Return the (X, Y) coordinate for the center point of the cell that contains the specified text.  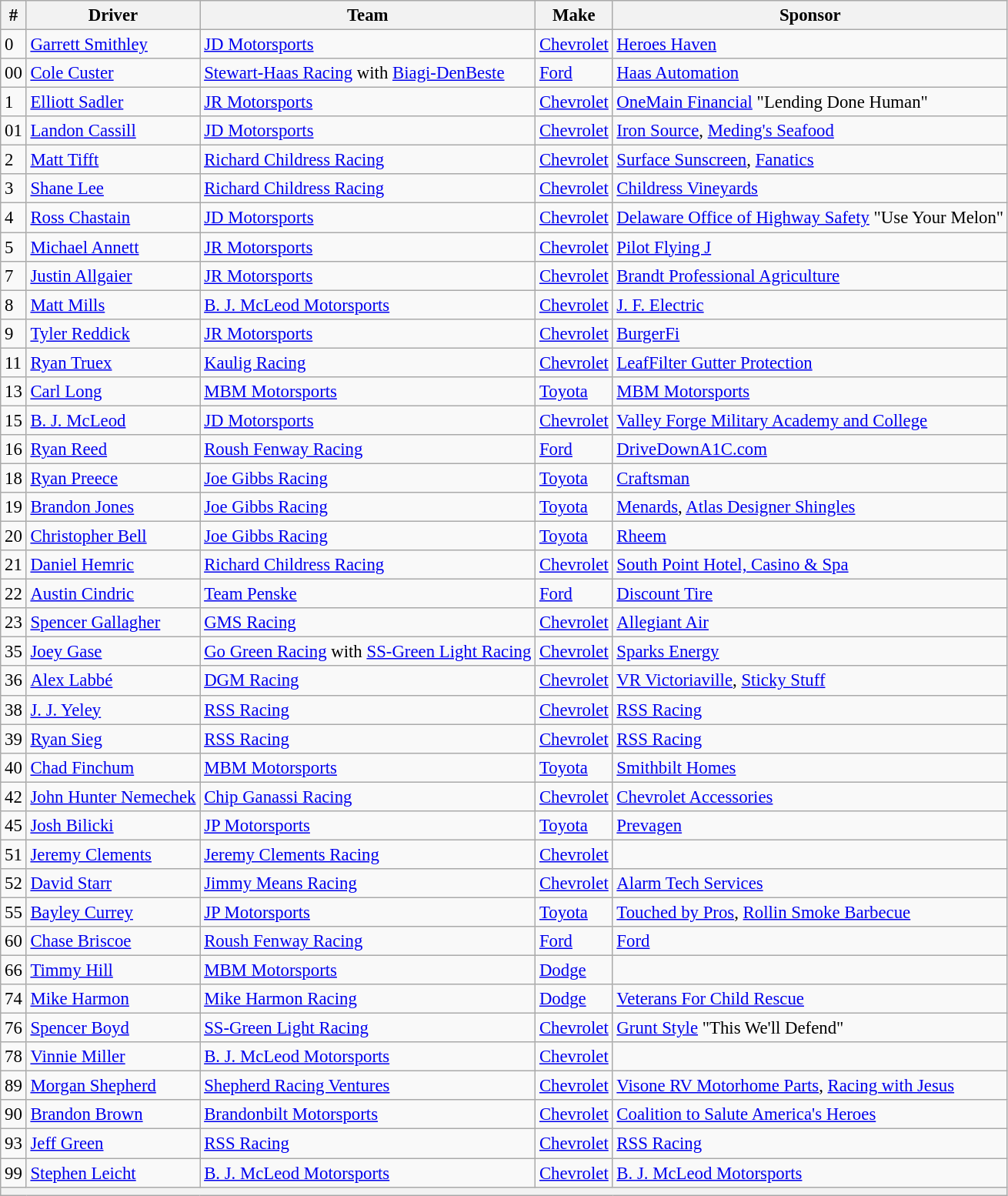
Driver (113, 15)
52 (14, 884)
Ryan Preece (113, 478)
Brandon Jones (113, 507)
Visone RV Motorhome Parts, Racing with Jesus (809, 1086)
Bayley Currey (113, 912)
Daniel Hemric (113, 565)
Smithbilt Homes (809, 767)
60 (14, 941)
19 (14, 507)
18 (14, 478)
Team (368, 15)
Menards, Atlas Designer Shingles (809, 507)
B. J. McLeod (113, 420)
Craftsman (809, 478)
Prevagen (809, 826)
78 (14, 1057)
Christopher Bell (113, 536)
Make (574, 15)
1 (14, 102)
Stewart-Haas Racing with Biagi-DenBeste (368, 73)
Justin Allgaier (113, 276)
Haas Automation (809, 73)
OneMain Financial "Lending Done Human" (809, 102)
Jeremy Clements (113, 854)
Mike Harmon Racing (368, 999)
Chip Ganassi Racing (368, 797)
Rheem (809, 536)
11 (14, 362)
Grunt Style "This We'll Defend" (809, 1028)
Heroes Haven (809, 45)
J. F. Electric (809, 305)
66 (14, 970)
Matt Tifft (113, 160)
Childress Vineyards (809, 189)
Go Green Racing with SS-Green Light Racing (368, 652)
38 (14, 710)
Team Penske (368, 594)
Ryan Reed (113, 449)
Delaware Office of Highway Safety "Use Your Melon" (809, 218)
3 (14, 189)
Ryan Truex (113, 362)
51 (14, 854)
Sparks Energy (809, 652)
Vinnie Miller (113, 1057)
Jimmy Means Racing (368, 884)
Josh Bilicki (113, 826)
Chad Finchum (113, 767)
36 (14, 681)
35 (14, 652)
42 (14, 797)
Sponsor (809, 15)
90 (14, 1115)
John Hunter Nemechek (113, 797)
Brandt Professional Agriculture (809, 276)
Mike Harmon (113, 999)
Chase Briscoe (113, 941)
Michael Annett (113, 247)
LeafFilter Gutter Protection (809, 362)
93 (14, 1144)
Valley Forge Military Academy and College (809, 420)
South Point Hotel, Casino & Spa (809, 565)
21 (14, 565)
Allegiant Air (809, 623)
Kaulig Racing (368, 362)
40 (14, 767)
7 (14, 276)
Austin Cindric (113, 594)
55 (14, 912)
Spencer Boyd (113, 1028)
BurgerFi (809, 333)
Ross Chastain (113, 218)
99 (14, 1173)
20 (14, 536)
Chevrolet Accessories (809, 797)
0 (14, 45)
Coalition to Salute America's Heroes (809, 1115)
Brandonbilt Motorsports (368, 1115)
DGM Racing (368, 681)
Spencer Gallagher (113, 623)
76 (14, 1028)
Iron Source, Meding's Seafood (809, 131)
Alarm Tech Services (809, 884)
01 (14, 131)
Veterans For Child Rescue (809, 999)
16 (14, 449)
Landon Cassill (113, 131)
DriveDownA1C.com (809, 449)
2 (14, 160)
Tyler Reddick (113, 333)
Brandon Brown (113, 1115)
David Starr (113, 884)
Elliott Sadler (113, 102)
Jeremy Clements Racing (368, 854)
# (14, 15)
39 (14, 739)
GMS Racing (368, 623)
Morgan Shepherd (113, 1086)
Jeff Green (113, 1144)
Carl Long (113, 392)
Garrett Smithley (113, 45)
89 (14, 1086)
Stephen Leicht (113, 1173)
Alex Labbé (113, 681)
Discount Tire (809, 594)
Cole Custer (113, 73)
5 (14, 247)
Surface Sunscreen, Fanatics (809, 160)
VR Victoriaville, Sticky Stuff (809, 681)
J. J. Yeley (113, 710)
SS-Green Light Racing (368, 1028)
00 (14, 73)
4 (14, 218)
Shane Lee (113, 189)
Ryan Sieg (113, 739)
Touched by Pros, Rollin Smoke Barbecue (809, 912)
74 (14, 999)
Joey Gase (113, 652)
13 (14, 392)
23 (14, 623)
Pilot Flying J (809, 247)
Timmy Hill (113, 970)
15 (14, 420)
Shepherd Racing Ventures (368, 1086)
Matt Mills (113, 305)
9 (14, 333)
8 (14, 305)
45 (14, 826)
22 (14, 594)
